Scan for the cell matching the given text and deliver its (X, Y) coordinate at center. 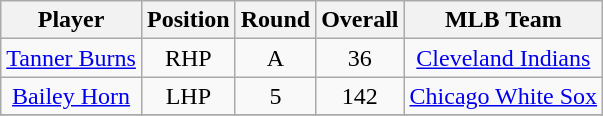
142 (360, 96)
Chicago White Sox (504, 96)
5 (275, 96)
RHP (188, 58)
Player (72, 20)
A (275, 58)
Round (275, 20)
LHP (188, 96)
Position (188, 20)
Overall (360, 20)
36 (360, 58)
Bailey Horn (72, 96)
Tanner Burns (72, 58)
Cleveland Indians (504, 58)
MLB Team (504, 20)
